Provide the (x, y) coordinate of the cell's center where the given text is located.  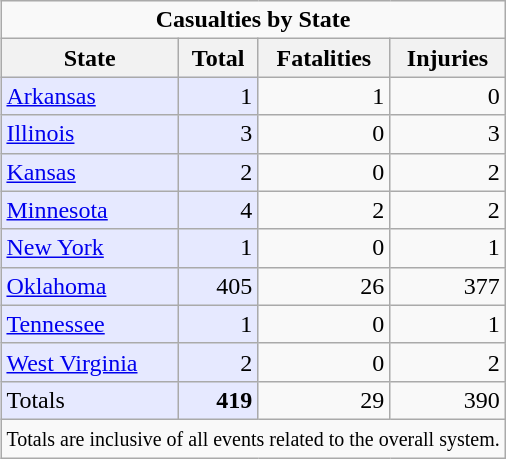
Illinois (90, 134)
New York (90, 248)
29 (324, 400)
West Virginia (90, 362)
26 (324, 286)
Tennessee (90, 324)
State (90, 58)
405 (218, 286)
377 (448, 286)
Fatalities (324, 58)
390 (448, 400)
Oklahoma (90, 286)
Injuries (448, 58)
Totals (90, 400)
Arkansas (90, 96)
Totals are inclusive of all events related to the overall system. (253, 438)
Casualties by State (253, 20)
419 (218, 400)
Total (218, 58)
4 (218, 210)
Minnesota (90, 210)
Kansas (90, 172)
